Return the (X, Y) coordinate for the center point of the cell that contains the specified text.  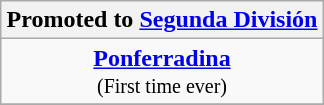
Promoted to Segunda División (162, 20)
Ponferradina(First time ever) (162, 72)
